Extract the (X, Y) coordinate from the center of the cell holding the provided text.  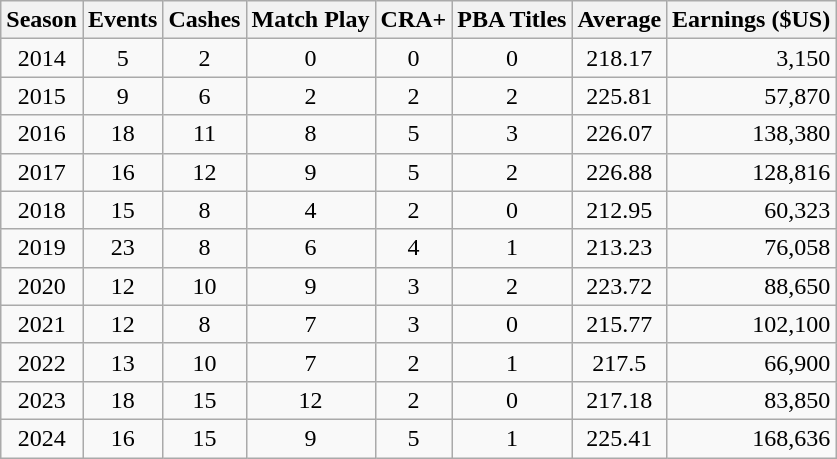
23 (122, 248)
2014 (42, 58)
2019 (42, 248)
Match Play (310, 20)
138,380 (752, 134)
CRA+ (414, 20)
212.95 (620, 210)
Earnings ($US) (752, 20)
Cashes (204, 20)
76,058 (752, 248)
2015 (42, 96)
PBA Titles (512, 20)
213.23 (620, 248)
Season (42, 20)
88,650 (752, 286)
2018 (42, 210)
2022 (42, 362)
226.07 (620, 134)
2023 (42, 400)
225.41 (620, 438)
2016 (42, 134)
102,100 (752, 324)
2021 (42, 324)
60,323 (752, 210)
11 (204, 134)
Average (620, 20)
217.18 (620, 400)
66,900 (752, 362)
218.17 (620, 58)
225.81 (620, 96)
3,150 (752, 58)
217.5 (620, 362)
226.88 (620, 172)
2024 (42, 438)
168,636 (752, 438)
2017 (42, 172)
223.72 (620, 286)
13 (122, 362)
215.77 (620, 324)
57,870 (752, 96)
128,816 (752, 172)
Events (122, 20)
2020 (42, 286)
83,850 (752, 400)
